Determine the (x, y) coordinate at the center of the cell enclosing the given text.  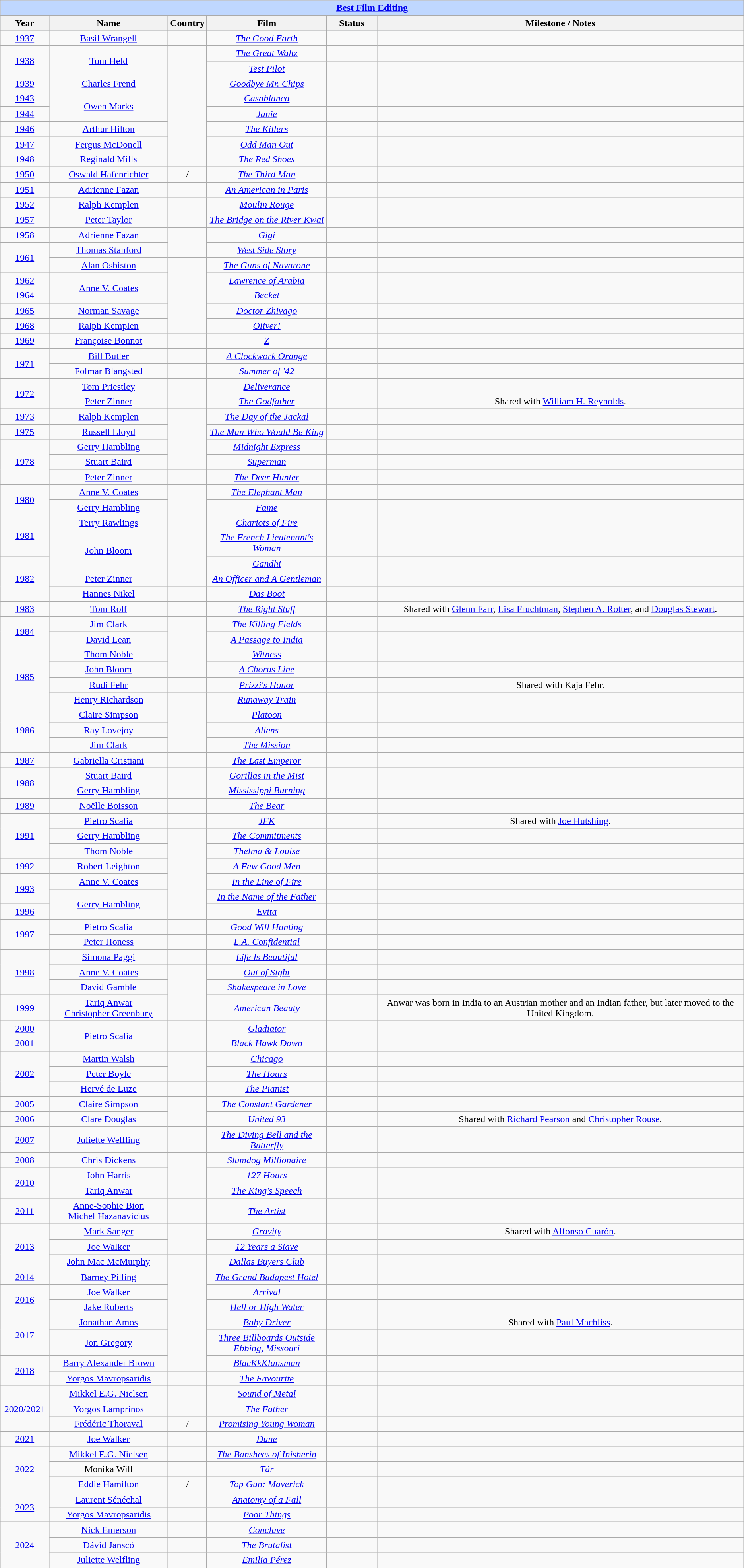
Noëlle Boisson (109, 806)
Anwar was born in India to an Austrian mother and an Indian father, but later moved to the United Kingdom. (560, 1008)
2023 (25, 1507)
The King's Speech (266, 1190)
1997 (25, 935)
1973 (25, 416)
Eddie Hamilton (109, 1484)
Oswald Hafenrichter (109, 174)
The Good Earth (266, 38)
1980 (25, 500)
Peter Taylor (109, 220)
A Passage to India (266, 639)
1975 (25, 431)
Odd Man Out (266, 144)
Monika Will (109, 1469)
1957 (25, 220)
Deliverance (266, 386)
Poor Things (266, 1515)
A Chorus Line (266, 669)
Shakespeare in Love (266, 987)
BlacKkKlansman (266, 1363)
Shared with Richard Pearson and Christopher Rouse. (560, 1119)
Status (352, 23)
Frédéric Thoraval (109, 1424)
1972 (25, 394)
Françoise Bonnot (109, 341)
Country (188, 23)
Promising Young Woman (266, 1424)
1984 (25, 631)
Tom Priestley (109, 386)
The Favourite (266, 1378)
The Constant Gardener (266, 1104)
1981 (25, 535)
127 Hours (266, 1175)
Shared with Alfonso Cuarón. (560, 1232)
Hannes Nikel (109, 594)
1948 (25, 159)
In the Line of Fire (266, 881)
The Third Man (266, 174)
2006 (25, 1119)
2010 (25, 1183)
Summer of '42 (266, 371)
Prizzi's Honor (266, 684)
1951 (25, 190)
The Godfather (266, 401)
The Bear (266, 806)
An Officer and A Gentleman (266, 579)
Fergus McDonell (109, 144)
Anatomy of a Fall (266, 1500)
1989 (25, 806)
Shared with Glenn Farr, Lisa Fruchtman, Stephen A. Rotter, and Douglas Stewart. (560, 609)
American Beauty (266, 1008)
Barney Pilling (109, 1277)
Oliver! (266, 326)
1999 (25, 1008)
An American in Paris (266, 190)
1978 (25, 462)
Gigi (266, 235)
Z (266, 341)
2024 (25, 1545)
L.A. Confidential (266, 942)
Platoon (266, 715)
Shared with Kaja Fehr. (560, 684)
Russell Lloyd (109, 431)
Best Film Editing (372, 8)
1962 (25, 280)
The Elephant Man (266, 492)
Jon Gregory (109, 1343)
Evita (266, 911)
1938 (25, 61)
Gorillas in the Mist (266, 775)
2000 (25, 1028)
Barry Alexander Brown (109, 1363)
Basil Wrangell (109, 38)
1998 (25, 972)
Casablanca (266, 99)
The Killing Fields (266, 624)
The Mission (266, 745)
1946 (25, 129)
Reginald Mills (109, 159)
Becket (266, 295)
2008 (25, 1160)
Runaway Train (266, 700)
The Man Who Would Be King (266, 431)
Tariq Anwar (109, 1190)
Top Gun: Maverick (266, 1484)
Jonathan Amos (109, 1322)
1937 (25, 38)
2018 (25, 1371)
Chicago (266, 1059)
2011 (25, 1211)
Owen Marks (109, 106)
Jake Roberts (109, 1307)
A Few Good Men (266, 866)
12 Years a Slave (266, 1247)
Arthur Hilton (109, 129)
1964 (25, 295)
2020/2021 (25, 1409)
Tár (266, 1469)
David Lean (109, 639)
The Grand Budapest Hotel (266, 1277)
Shared with William H. Reynolds. (560, 401)
1968 (25, 326)
In the Name of the Father (266, 896)
The Commitments (266, 836)
Ray Lovejoy (109, 730)
2013 (25, 1247)
Superman (266, 462)
The Bridge on the River Kwai (266, 220)
Tom Rolf (109, 609)
West Side Story (266, 250)
Janie (266, 114)
1958 (25, 235)
Fame (266, 507)
Name (109, 23)
Gladiator (266, 1028)
1943 (25, 99)
The French Lieutenant's Woman (266, 543)
Tom Held (109, 61)
The Father (266, 1409)
Three Billboards Outside Ebbing, Missouri (266, 1343)
Clare Douglas (109, 1119)
Shared with Paul Machliss. (560, 1322)
Alan Osbiston (109, 265)
The Deer Hunter (266, 477)
Charles Frend (109, 84)
Witness (266, 654)
Midnight Express (266, 447)
The Guns of Navarone (266, 265)
1983 (25, 609)
The Artist (266, 1211)
The Great Waltz (266, 53)
Milestone / Notes (560, 23)
A Clockwork Orange (266, 356)
Dune (266, 1439)
2014 (25, 1277)
Gandhi (266, 563)
1987 (25, 760)
Das Boot (266, 594)
2005 (25, 1104)
Mississippi Burning (266, 791)
Test Pilot (266, 68)
1985 (25, 677)
The Pianist (266, 1089)
Gravity (266, 1232)
Chariots of Fire (266, 523)
Chris Dickens (109, 1160)
Dallas Buyers Club (266, 1262)
1996 (25, 911)
The Last Emperor (266, 760)
1971 (25, 363)
Out of Sight (266, 972)
The Diving Bell and the Butterfly (266, 1140)
Emilia Pérez (266, 1560)
Dávid Janscó (109, 1545)
Anne-Sophie BionMichel Hazanavicius (109, 1211)
Lawrence of Arabia (266, 280)
1944 (25, 114)
2022 (25, 1469)
Moulin Rouge (266, 205)
John Mac McMurphy (109, 1262)
David Gamble (109, 987)
The Day of the Jackal (266, 416)
1947 (25, 144)
Peter Boyle (109, 1074)
Nick Emerson (109, 1530)
2007 (25, 1140)
Robert Leighton (109, 866)
Bill Butler (109, 356)
Laurent Sénéchal (109, 1500)
1988 (25, 783)
The Banshees of Inisherin (266, 1454)
1952 (25, 205)
1992 (25, 866)
Gabriella Cristiani (109, 760)
Henry Richardson (109, 700)
Hervé de Luze (109, 1089)
1993 (25, 889)
Rudi Fehr (109, 684)
Black Hawk Down (266, 1043)
Thelma & Louise (266, 851)
Shared with Joe Hutshing. (560, 821)
1961 (25, 258)
1991 (25, 836)
2021 (25, 1439)
Sound of Metal (266, 1393)
The Hours (266, 1074)
1939 (25, 84)
Slumdog Millionaire (266, 1160)
Simona Paggi (109, 957)
Folmar Blangsted (109, 371)
2017 (25, 1335)
Life Is Beautiful (266, 957)
Tariq AnwarChristopher Greenbury (109, 1008)
The Red Shoes (266, 159)
Terry Rawlings (109, 523)
The Brutalist (266, 1545)
Norman Savage (109, 311)
The Killers (266, 129)
Arrival (266, 1292)
Year (25, 23)
1969 (25, 341)
Aliens (266, 730)
Martin Walsh (109, 1059)
1982 (25, 579)
Conclave (266, 1530)
Yorgos Lamprinos (109, 1409)
2016 (25, 1300)
The Right Stuff (266, 609)
JFK (266, 821)
Goodbye Mr. Chips (266, 84)
John Harris (109, 1175)
Mark Sanger (109, 1232)
Thomas Stanford (109, 250)
Doctor Zhivago (266, 311)
1950 (25, 174)
Hell or High Water (266, 1307)
United 93 (266, 1119)
Baby Driver (266, 1322)
Film (266, 23)
2002 (25, 1074)
2001 (25, 1043)
Good Will Hunting (266, 927)
Peter Honess (109, 942)
1965 (25, 311)
1986 (25, 730)
